Identify which cell holds the provided text, then report its (X, Y) central coordinate. 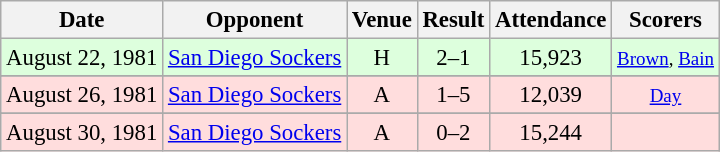
12,039 (551, 95)
Attendance (551, 20)
Opponent (255, 20)
15,923 (551, 58)
Venue (382, 20)
August 22, 1981 (82, 58)
H (382, 58)
Brown, Bain (666, 58)
August 30, 1981 (82, 133)
15,244 (551, 133)
0–2 (454, 133)
August 26, 1981 (82, 95)
Date (82, 20)
Day (666, 95)
1–5 (454, 95)
Result (454, 20)
Scorers (666, 20)
2–1 (454, 58)
